Return [X, Y] of the center of cell containing provided text 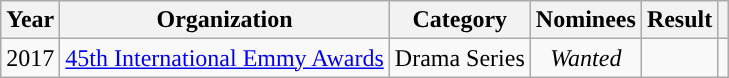
Wanted [586, 58]
Year [30, 20]
Drama Series [460, 58]
Organization [224, 20]
Category [460, 20]
45th International Emmy Awards [224, 58]
Nominees [586, 20]
Result [679, 20]
2017 [30, 58]
